Detect which cell encompasses the target text, then output its [X, Y] center coordinate. 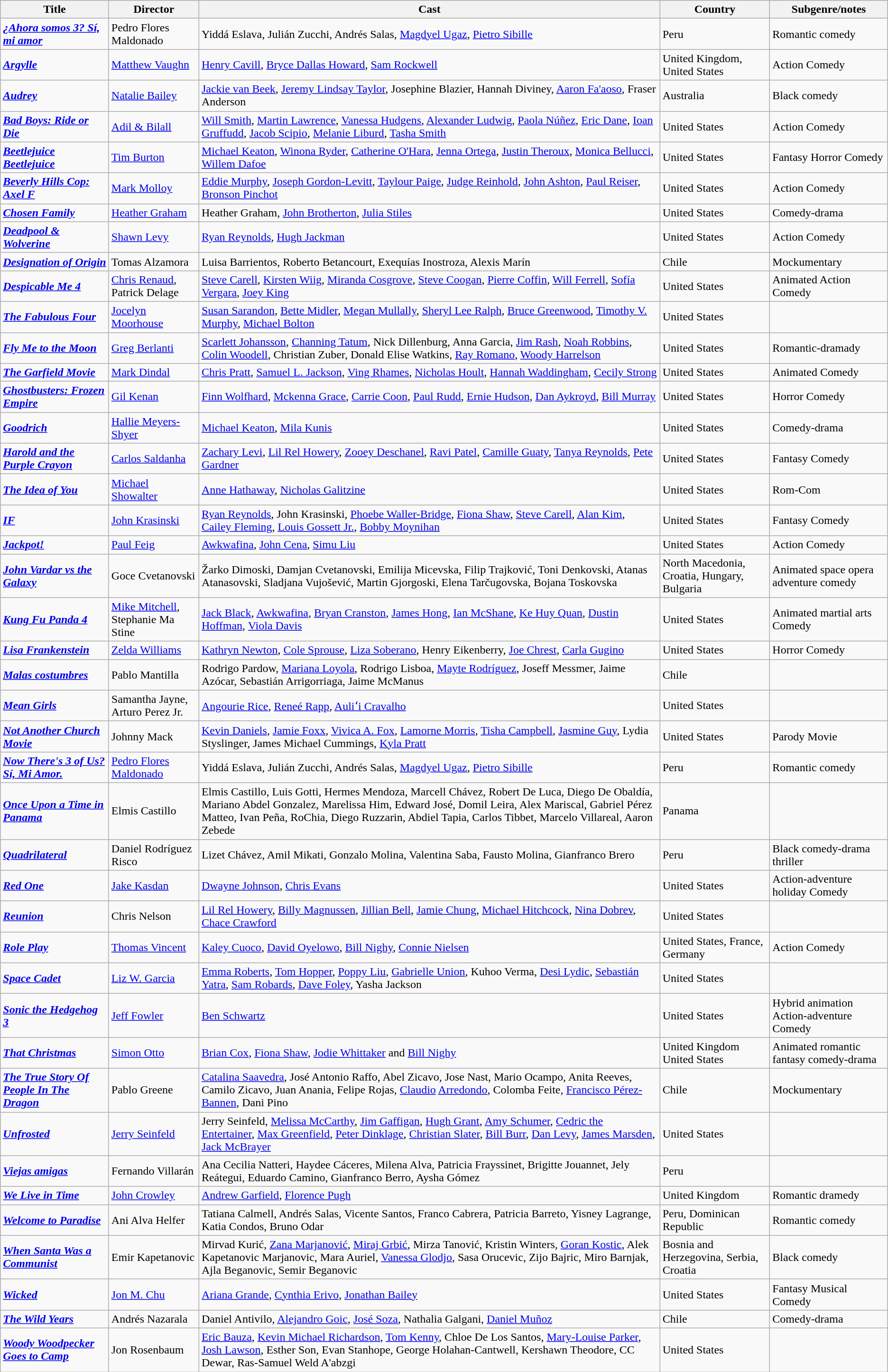
Animated space opera adventure comedy [829, 576]
Jackpot! [55, 545]
Ani Alva Helfer [154, 1220]
Pablo Mantilla [154, 675]
Andrés Nazarala [154, 1319]
Animated Action Comedy [829, 286]
Dwayne Johnson, Chris Evans [429, 886]
Not Another Church Movie [55, 737]
Welcome to Paradise [55, 1220]
Despicable Me 4 [55, 286]
Goodrich [55, 428]
Heather Graham, John Brotherton, Julia Stiles [429, 213]
Chosen Family [55, 213]
Bosnia and Herzegovina, Serbia, Croatia [715, 1257]
Chris Nelson [154, 917]
Brian Cox, Fiona Shaw, Jodie Whittaker and Bill Nighy [429, 1053]
Animated romantic fantasy comedy-drama [829, 1053]
Fantasy Horror Comedy [829, 158]
Rodrigo Pardow, Mariana Loyola, Rodrigo Lisboa, Mayte Rodríguez, Joseff Messmer, Jaime Azócar, Sebastián Arrigorriaga, Jaime McManus [429, 675]
Greg Berlanti [154, 347]
Gil Kenan [154, 397]
Kathryn Newton, Cole Sprouse, Liza Soberano, Henry Eikenberry, Joe Chrest, Carla Gugino [429, 650]
Animated Comedy [829, 373]
Fernando Villarán [154, 1171]
Harold and the Purple Crayon [55, 458]
Designation of Origin [55, 261]
John Krasinski [154, 520]
Henry Cavill, Bryce Dallas Howard, Sam Rockwell [429, 65]
Ben Schwartz [429, 1016]
Romantic-dramady [829, 347]
Tomas Alzamora [154, 261]
United States, France, Germany [715, 947]
Daniel Antivilo, Alejandro Goic, José Soza, Nathalia Galgani, Daniel Muñoz [429, 1319]
Emir Kapetanovic [154, 1257]
Pablo Greene [154, 1090]
Mean Girls [55, 705]
Emma Roberts, Tom Hopper, Poppy Liu, Gabrielle Union, Kuhoo Verma, Desi Lydic, Sebastián Yatra, Sam Robards, Dave Foley, Yasha Jackson [429, 979]
Panama [715, 811]
Finn Wolfhard, Mckenna Grace, Carrie Coon, Paul Rudd, Ernie Hudson, Dan Aykroyd, Bill Murray [429, 397]
Lil Rel Howery, Billy Magnussen, Jillian Bell, Jamie Chung, Michael Hitchcock, Nina Dobrev, Chace Crawford [429, 917]
Rom-Com [829, 490]
Jack Black, Awkwafina, Bryan Cranston, James Hong, Ian McShane, Ke Huy Quan, Dustin Hoffman, Viola Davis [429, 619]
Goce Cvetanovski [154, 576]
Lizet Chávez, Amil Mikati, Gonzalo Molina, Valentina Saba, Fausto Molina, Gianfranco Brero [429, 854]
Role Play [55, 947]
Kevin Daniels, Jamie Foxx, Vivica A. Fox, Lamorne Morris, Tisha Campbell, Jasmine Guy, Lydia Styslinger, James Michael Cummings, Kyla Pratt [429, 737]
Jon M. Chu [154, 1295]
¿Ahora somos 3? Sí, mi amor [55, 34]
Daniel Rodríguez Risco [154, 854]
Jocelyn Moorhouse [154, 317]
Director [154, 9]
Michael Keaton, Mila Kunis [429, 428]
Woody Woodpecker Goes to Camp [55, 1350]
Deadpool & Wolverine [55, 237]
Hybrid animation Action-adventure Comedy [829, 1016]
Zachary Levi, Lil Rel Howery, Zooey Deschanel, Ravi Patel, Camille Guaty, Tanya Reynolds, Pete Gardner [429, 458]
Simon Otto [154, 1053]
Reunion [55, 917]
United KingdomUnited States [715, 1053]
Australia [715, 96]
Cast [429, 9]
Bad Boys: Ride or Die [55, 126]
Mike Mitchell,Stephanie Ma Stine [154, 619]
Susan Sarandon, Bette Midler, Megan Mullally, Sheryl Lee Ralph, Bruce Greenwood, Timothy V. Murphy, Michael Bolton [429, 317]
Samantha Jayne, Arturo Perez Jr. [154, 705]
Will Smith, Martin Lawrence, Vanessa Hudgens, Alexander Ludwig, Paola Núñez, Eric Dane, Ioan Gruffudd, Jacob Scipio, Melanie Liburd, Tasha Smith [429, 126]
Chris Pratt, Samuel L. Jackson, Ving Rhames, Nicholas Hoult, Hannah Waddingham, Cecily Strong [429, 373]
Ghostbusters: Frozen Empire [55, 397]
Tatiana Calmell, Andrés Salas, Vicente Santos, Franco Cabrera, Patricia Barreto, Yisney Lagrange, Katia Condos, Bruno Odar [429, 1220]
Tim Burton [154, 158]
Liz W. Garcia [154, 979]
Audrey [55, 96]
John Crowley [154, 1195]
North Macedonia, Croatia, Hungary, Bulgaria [715, 576]
Kung Fu Panda 4 [55, 619]
Animated martial arts Comedy [829, 619]
Wicked [55, 1295]
Lisa Frankenstein [55, 650]
Eddie Murphy, Joseph Gordon-Levitt, Taylour Paige, Judge Reinhold, John Ashton, Paul Reiser, Bronson Pinchot [429, 188]
Red One [55, 886]
Adil & Bilall [154, 126]
Malas costumbres [55, 675]
That Christmas [55, 1053]
Steve Carell, Kirsten Wiig, Miranda Cosgrove, Steve Coogan, Pierre Coffin, Will Ferrell, Sofía Vergara, Joey King [429, 286]
Hallie Meyers-Shyer [154, 428]
Jake Kasdan [154, 886]
United Kingdom, United States [715, 65]
Parody Movie [829, 737]
Michael Showalter [154, 490]
John Vardar vs the Galaxy [55, 576]
Angourie Rice, Reneé Rapp, Auliʻi Cravalho [429, 705]
Paul Feig [154, 545]
Luisa Barrientos, Roberto Betancourt, Exequías Inostroza, Alexis Marín [429, 261]
When Santa Was a Communist [55, 1257]
Chris Renaud, Patrick Delage [154, 286]
Thomas Vincent [154, 947]
Matthew Vaughn [154, 65]
Sonic the Hedgehog 3 [55, 1016]
Andrew Garfield, Florence Pugh [429, 1195]
Quadrilateral [55, 854]
Kaley Cuoco, David Oyelowo, Bill Nighy, Connie Nielsen [429, 947]
The Garfield Movie [55, 373]
The Wild Years [55, 1319]
Awkwafina, John Cena, Simu Liu [429, 545]
Mark Molloy [154, 188]
The Idea of You [55, 490]
Argylle [55, 65]
Beetlejuice Beetlejuice [55, 158]
The True Story Of People In The Dragon [55, 1090]
Space Cadet [55, 979]
Jon Rosenbaum [154, 1350]
Jerry Seinfeld [154, 1134]
Ryan Reynolds, Hugh Jackman [429, 237]
Shawn Levy [154, 237]
Michael Keaton, Winona Ryder, Catherine O'Hara, Jenna Ortega, Justin Theroux, Monica Bellucci, Willem Dafoe [429, 158]
The Fabulous Four [55, 317]
Fly Me to the Moon [55, 347]
Johnny Mack [154, 737]
Black comedy-drama thriller [829, 854]
Carlos Saldanha [154, 458]
Country [715, 9]
Fantasy Musical Comedy [829, 1295]
Now There's 3 of Us? Sí, Mi Amor. [55, 767]
Subgenre/notes [829, 9]
Unfrosted [55, 1134]
Title [55, 9]
Jeff Fowler [154, 1016]
United Kingdom [715, 1195]
Peru, Dominican Republic [715, 1220]
Heather Graham [154, 213]
Viejas amigas [55, 1171]
Romantic dramedy [829, 1195]
Beverly Hills Cop: Axel F [55, 188]
IF [55, 520]
Jackie van Beek, Jeremy Lindsay Taylor, Josephine Blazier, Hannah Diviney, Aaron Fa'aoso, Fraser Anderson [429, 96]
Elmis Castillo [154, 811]
Mark Dindal [154, 373]
Once Upon a Time in Panama [55, 811]
We Live in Time [55, 1195]
Anne Hathaway, Nicholas Galitzine [429, 490]
Natalie Bailey [154, 96]
Ryan Reynolds, John Krasinski, Phoebe Waller-Bridge, Fiona Shaw, Steve Carell, Alan Kim, Cailey Fleming, Louis Gossett Jr., Bobby Moynihan [429, 520]
Zelda Williams [154, 650]
Ariana Grande, Cynthia Erivo, Jonathan Bailey [429, 1295]
Action-adventure holiday Comedy [829, 886]
